Identify which cell holds the provided text, then report its [x, y] central coordinate. 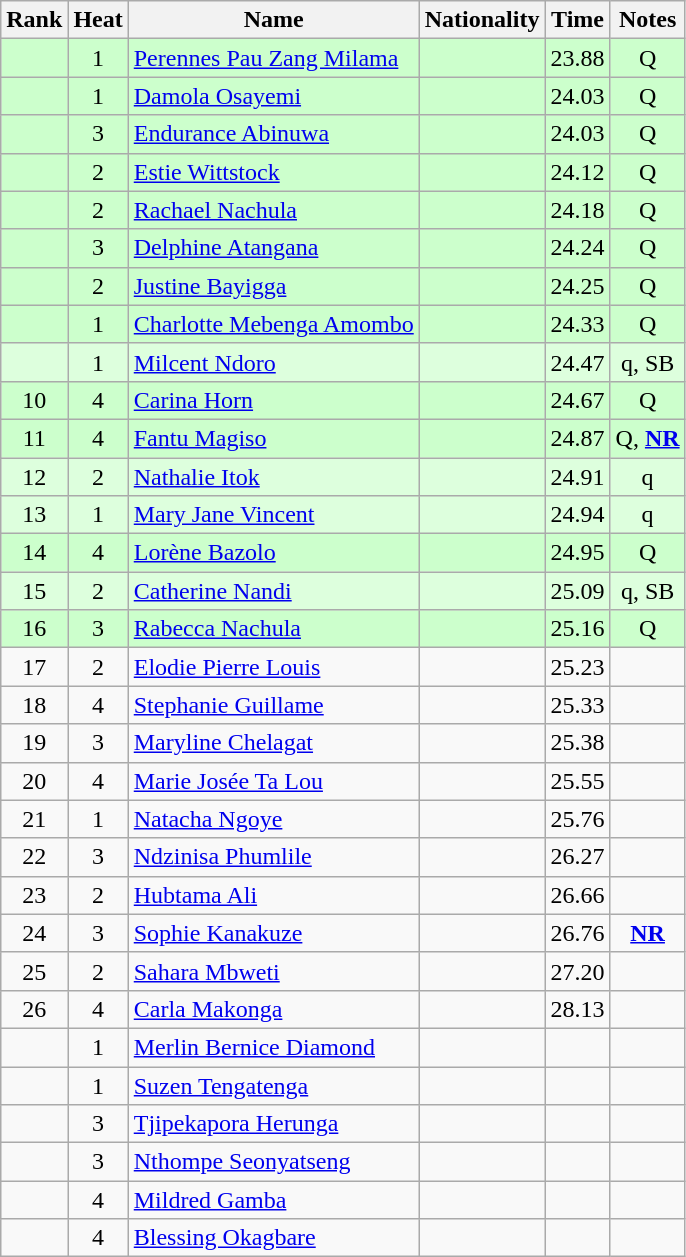
Fantu Magiso [274, 438]
25.16 [578, 629]
24.33 [578, 324]
Natacha Ngoye [274, 819]
Hubtama Ali [274, 895]
Elodie Pierre Louis [274, 667]
Tjipekapora Herunga [274, 1124]
24.25 [578, 286]
24.91 [578, 477]
Lorène Bazolo [274, 553]
26.76 [578, 933]
22 [34, 857]
Catherine Nandi [274, 591]
Carla Makonga [274, 1009]
Name [274, 20]
Q, NR [648, 438]
Rank [34, 20]
25.09 [578, 591]
NR [648, 933]
24.18 [578, 210]
23.88 [578, 58]
26.66 [578, 895]
24.87 [578, 438]
24.67 [578, 400]
Time [578, 20]
Suzen Tengatenga [274, 1085]
24.47 [578, 362]
Rachael Nachula [274, 210]
Merlin Bernice Diamond [274, 1047]
18 [34, 705]
25.38 [578, 743]
11 [34, 438]
Heat [98, 20]
26 [34, 1009]
10 [34, 400]
Charlotte Mebenga Amombo [274, 324]
Mildred Gamba [274, 1200]
Blessing Okagbare [274, 1238]
12 [34, 477]
14 [34, 553]
Sahara Mbweti [274, 971]
Notes [648, 20]
24.12 [578, 172]
23 [34, 895]
16 [34, 629]
19 [34, 743]
Perennes Pau Zang Milama [274, 58]
20 [34, 781]
Rabecca Nachula [274, 629]
Sophie Kanakuze [274, 933]
Stephanie Guillame [274, 705]
25.23 [578, 667]
25.76 [578, 819]
Estie Wittstock [274, 172]
24 [34, 933]
17 [34, 667]
21 [34, 819]
Mary Jane Vincent [274, 515]
Marie Josée Ta Lou [274, 781]
25.55 [578, 781]
Milcent Ndoro [274, 362]
28.13 [578, 1009]
Nthompe Seonyatseng [274, 1162]
Carina Horn [274, 400]
Nationality [482, 20]
15 [34, 591]
26.27 [578, 857]
27.20 [578, 971]
Delphine Atangana [274, 248]
24.24 [578, 248]
Endurance Abinuwa [274, 134]
Ndzinisa Phumlile [274, 857]
25.33 [578, 705]
13 [34, 515]
25 [34, 971]
24.94 [578, 515]
Nathalie Itok [274, 477]
Justine Bayigga [274, 286]
24.95 [578, 553]
Maryline Chelagat [274, 743]
Damola Osayemi [274, 96]
